Determine the [X, Y] coordinate at the center of the cell enclosing the given text.  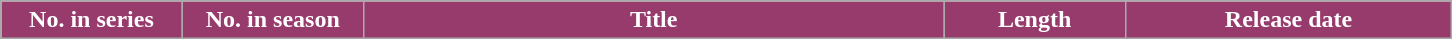
No. in season [272, 20]
Length [1034, 20]
Release date [1288, 20]
Title [653, 20]
No. in series [92, 20]
